For the text-containing cell, return its midpoint in (X, Y) coordinate format. 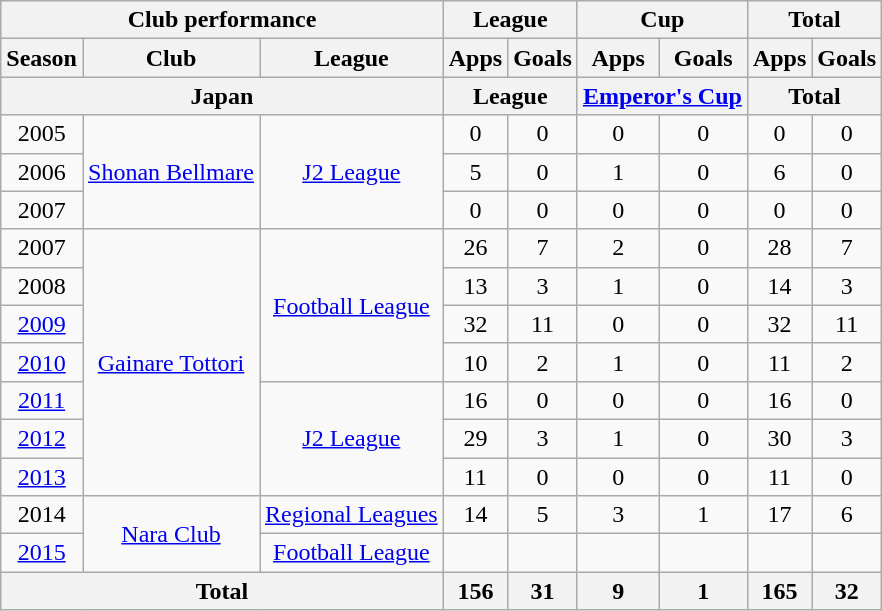
165 (779, 591)
Gainare Tottori (170, 362)
13 (475, 286)
17 (779, 515)
28 (779, 248)
Club (170, 58)
2010 (42, 362)
Nara Club (170, 534)
2013 (42, 477)
Shonan Bellmare (170, 172)
Cup (662, 20)
2009 (42, 324)
Club performance (222, 20)
2015 (42, 553)
2014 (42, 515)
31 (543, 591)
156 (475, 591)
30 (779, 438)
9 (618, 591)
2008 (42, 286)
2011 (42, 400)
Japan (222, 96)
2005 (42, 134)
2012 (42, 438)
2006 (42, 172)
Emperor's Cup (662, 96)
26 (475, 248)
Season (42, 58)
29 (475, 438)
10 (475, 362)
Regional Leagues (352, 515)
